From the cell containing the given text, extract its center point as (X, Y) coordinate. 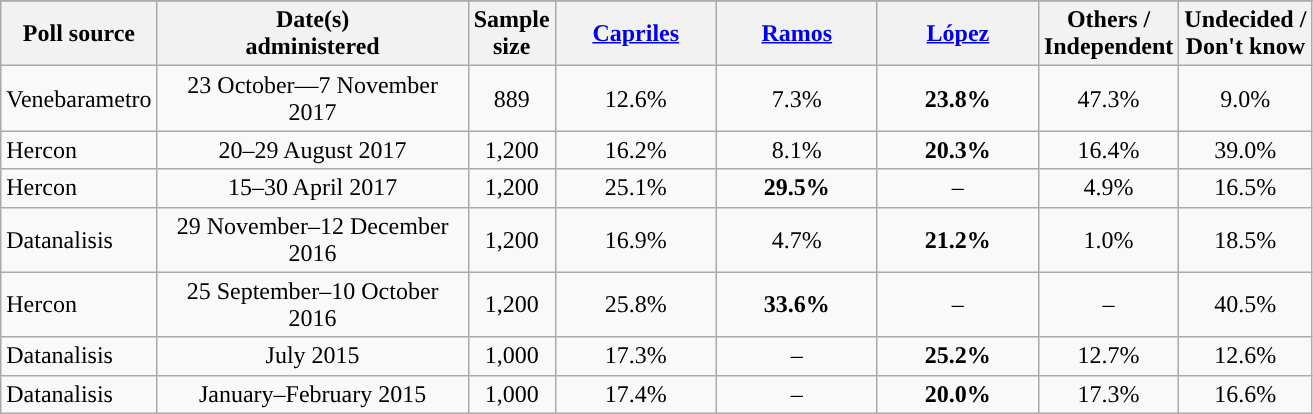
16.4% (1108, 150)
9.0% (1246, 98)
25 September–10 October 2016 (312, 304)
8.1% (796, 150)
17.4% (636, 394)
Capriles (636, 34)
20.0% (958, 394)
Others /Independent (1108, 34)
18.5% (1246, 240)
33.6% (796, 304)
July 2015 (312, 356)
20–29 August 2017 (312, 150)
25.2% (958, 356)
39.0% (1246, 150)
4.7% (796, 240)
25.8% (636, 304)
889 (512, 98)
Samplesize (512, 34)
29 November–12 December 2016 (312, 240)
4.9% (1108, 188)
Ramos (796, 34)
16.9% (636, 240)
21.2% (958, 240)
Date(s) administered (312, 34)
Poll source (79, 34)
López (958, 34)
16.6% (1246, 394)
Undecided /Don't know (1246, 34)
January–February 2015 (312, 394)
40.5% (1246, 304)
29.5% (796, 188)
16.5% (1246, 188)
7.3% (796, 98)
1.0% (1108, 240)
16.2% (636, 150)
25.1% (636, 188)
20.3% (958, 150)
Venebarametro (79, 98)
23.8% (958, 98)
12.7% (1108, 356)
15–30 April 2017 (312, 188)
23 October—7 November 2017 (312, 98)
47.3% (1108, 98)
